From the cell containing the given text, extract its center point as [X, Y] coordinate. 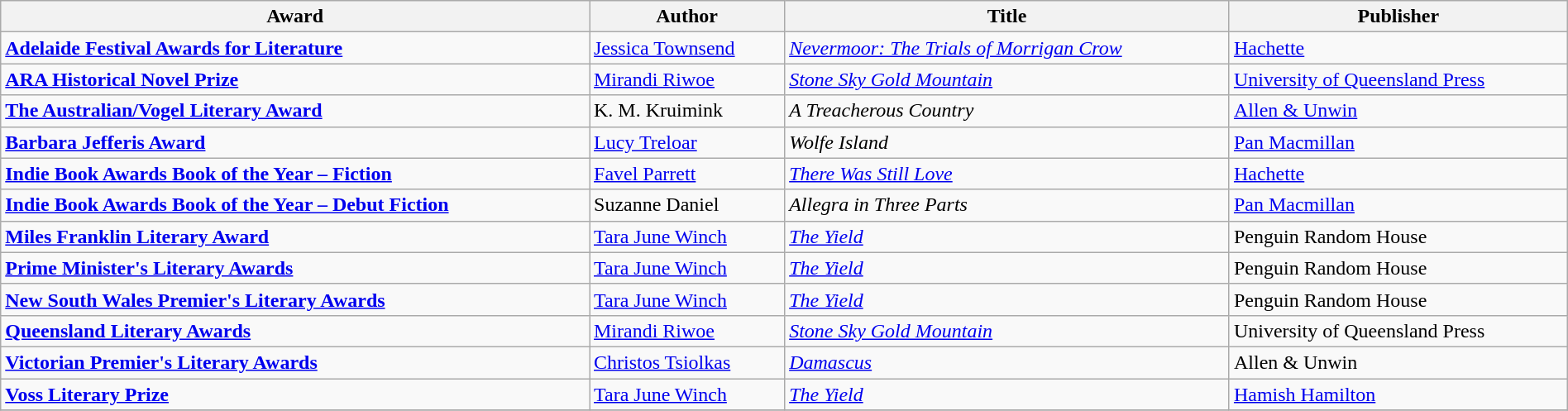
Queensland Literary Awards [295, 331]
Victorian Premier's Literary Awards [295, 362]
Suzanne Daniel [686, 205]
Wolfe Island [1007, 142]
Voss Literary Prize [295, 394]
A Treacherous Country [1007, 111]
Nevermoor: The Trials of Morrigan Crow [1007, 48]
Miles Franklin Literary Award [295, 237]
K. M. Kruimink [686, 111]
Allegra in Three Parts [1007, 205]
Lucy Treloar [686, 142]
Title [1007, 17]
There Was Still Love [1007, 174]
Publisher [1398, 17]
Favel Parrett [686, 174]
Damascus [1007, 362]
Adelaide Festival Awards for Literature [295, 48]
New South Wales Premier's Literary Awards [295, 299]
Indie Book Awards Book of the Year – Fiction [295, 174]
Author [686, 17]
Prime Minister's Literary Awards [295, 268]
ARA Historical Novel Prize [295, 79]
Barbara Jefferis Award [295, 142]
The Australian/Vogel Literary Award [295, 111]
Award [295, 17]
Christos Tsiolkas [686, 362]
Jessica Townsend [686, 48]
Indie Book Awards Book of the Year – Debut Fiction [295, 205]
Hamish Hamilton [1398, 394]
